Capture the cell that displays the provided text and extract its (x, y) central coordinate. 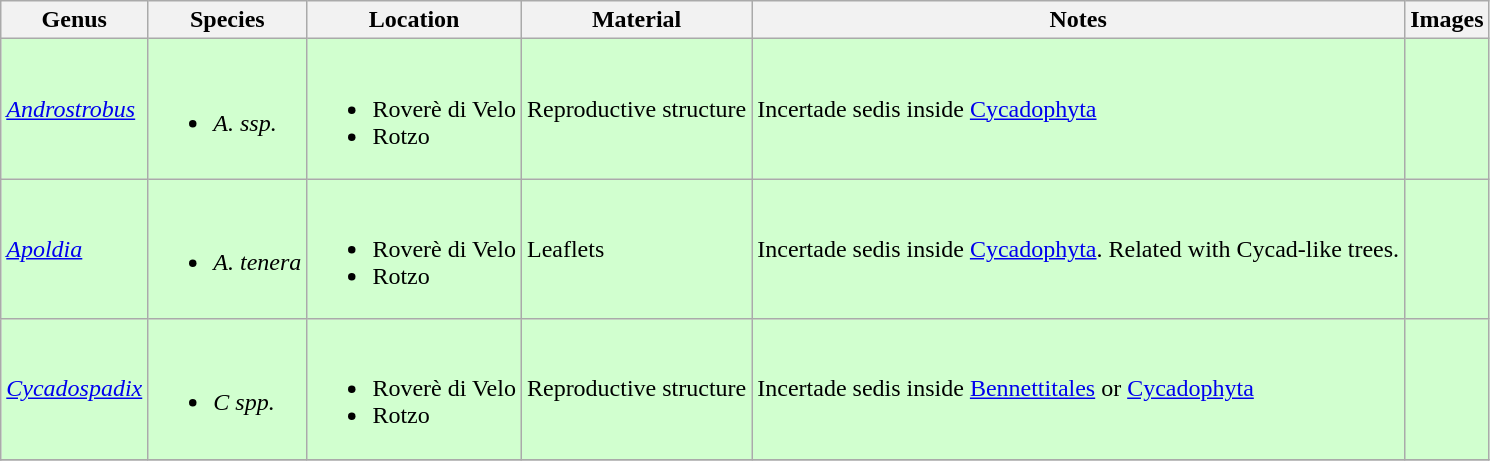
Cycadospadix (74, 389)
Species (228, 20)
Incertade sedis inside Cycadophyta. Related with Cycad-like trees. (1078, 249)
A. ssp. (228, 109)
Androstrobus (74, 109)
A. tenera (228, 249)
Leaflets (636, 249)
C spp. (228, 389)
Incertade sedis inside Cycadophyta (1078, 109)
Notes (1078, 20)
Genus (74, 20)
Images (1447, 20)
Material (636, 20)
Apoldia (74, 249)
Incertade sedis inside Bennettitales or Cycadophyta (1078, 389)
Location (414, 20)
